Return [x, y] of the center of cell containing provided text 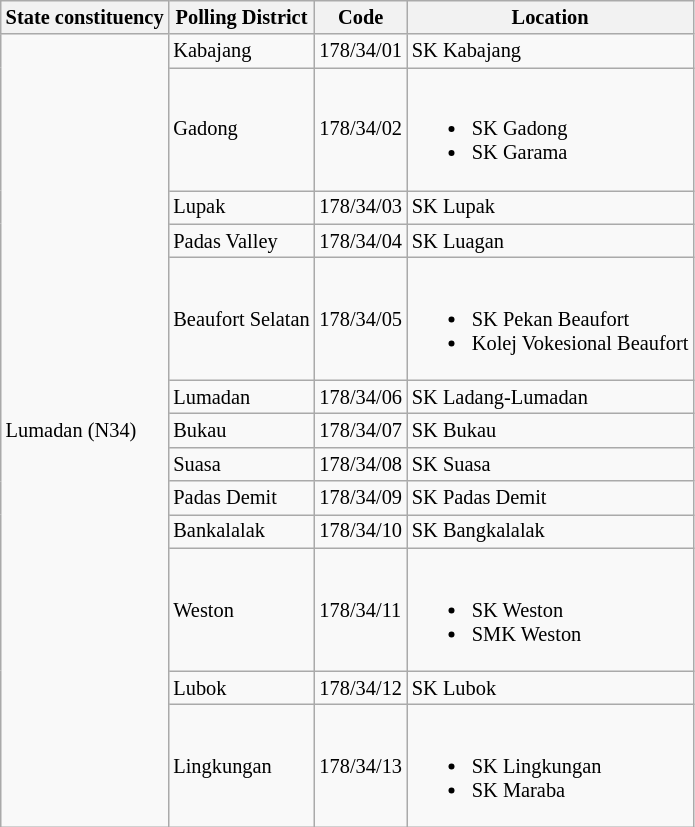
178/34/11 [361, 609]
Polling District [241, 17]
Weston [241, 609]
178/34/03 [361, 207]
SK WestonSMK Weston [550, 609]
Lumadan (N34) [85, 430]
Lingkungan [241, 765]
Lumadan [241, 397]
Code [361, 17]
Location [550, 17]
State constituency [85, 17]
Lupak [241, 207]
SK Pekan BeaufortKolej Vokesional Beaufort [550, 318]
Padas Demit [241, 498]
SK Lupak [550, 207]
SK Bukau [550, 431]
SK Padas Demit [550, 498]
Beaufort Selatan [241, 318]
Bankalalak [241, 531]
Padas Valley [241, 241]
178/34/01 [361, 51]
178/34/12 [361, 688]
Kabajang [241, 51]
178/34/05 [361, 318]
178/34/08 [361, 464]
SK GadongSK Garama [550, 129]
Lubok [241, 688]
Bukau [241, 431]
178/34/02 [361, 129]
SK Bangkalalak [550, 531]
178/34/04 [361, 241]
Gadong [241, 129]
SK Kabajang [550, 51]
178/34/09 [361, 498]
SK Ladang-Lumadan [550, 397]
SK Suasa [550, 464]
SK LingkunganSK Maraba [550, 765]
178/34/13 [361, 765]
178/34/07 [361, 431]
178/34/10 [361, 531]
SK Luagan [550, 241]
178/34/06 [361, 397]
Suasa [241, 464]
SK Lubok [550, 688]
